Extract the [X, Y] coordinate from the center of the cell holding the provided text.  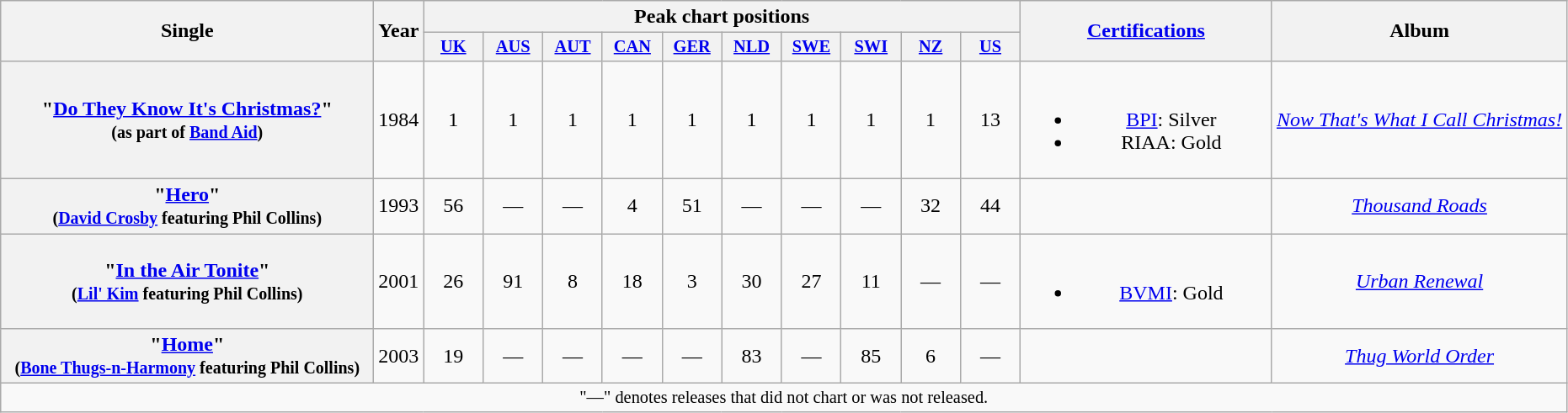
NZ [931, 47]
44 [990, 207]
1984 [399, 119]
91 [514, 281]
27 [812, 281]
BVMI: Gold [1145, 281]
2001 [399, 281]
"Home"(Bone Thugs-n-Harmony featuring Phil Collins) [187, 357]
Thug World Order [1419, 357]
83 [751, 357]
Peak chart positions [723, 17]
AUS [514, 47]
Album [1419, 31]
"Hero"(David Crosby featuring Phil Collins) [187, 207]
85 [871, 357]
18 [632, 281]
32 [931, 207]
30 [751, 281]
SWI [871, 47]
8 [573, 281]
13 [990, 119]
1993 [399, 207]
19 [453, 357]
Urban Renewal [1419, 281]
Single [187, 31]
26 [453, 281]
AUT [573, 47]
CAN [632, 47]
GER [692, 47]
US [990, 47]
11 [871, 281]
BPI: SilverRIAA: Gold [1145, 119]
"—" denotes releases that did not chart or was not released. [784, 398]
2003 [399, 357]
Now That's What I Call Christmas! [1419, 119]
Year [399, 31]
UK [453, 47]
4 [632, 207]
SWE [812, 47]
"In the Air Tonite"(Lil' Kim featuring Phil Collins) [187, 281]
3 [692, 281]
"Do They Know It's Christmas?"(as part of Band Aid) [187, 119]
6 [931, 357]
Thousand Roads [1419, 207]
56 [453, 207]
Certifications [1145, 31]
51 [692, 207]
NLD [751, 47]
